Provide the [x, y] coordinate of the cell's center where the given text is located.  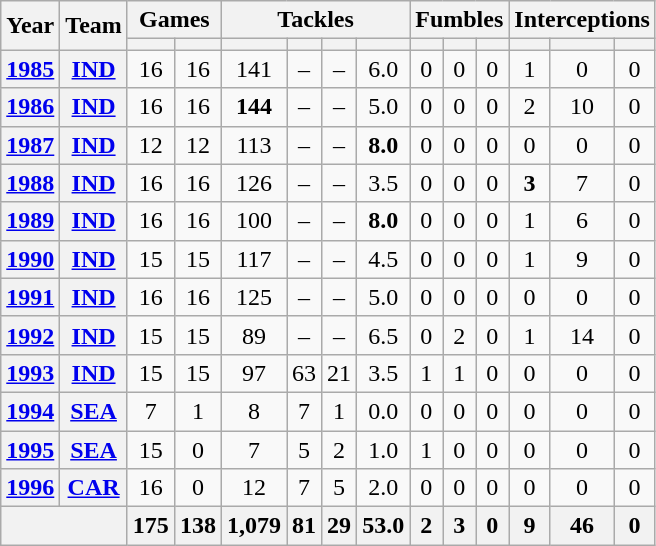
6 [582, 221]
100 [254, 221]
1993 [30, 373]
2.0 [384, 488]
0.0 [384, 411]
144 [254, 107]
89 [254, 335]
14 [582, 335]
Year [30, 26]
1988 [30, 183]
1992 [30, 335]
53.0 [384, 526]
1987 [30, 145]
141 [254, 69]
46 [582, 526]
117 [254, 259]
1989 [30, 221]
6.5 [384, 335]
1994 [30, 411]
Tackles [315, 20]
175 [150, 526]
CAR [94, 488]
1991 [30, 297]
1.0 [384, 449]
97 [254, 373]
1990 [30, 259]
6.0 [384, 69]
8 [254, 411]
1996 [30, 488]
4.5 [384, 259]
Team [94, 26]
10 [582, 107]
21 [340, 373]
1985 [30, 69]
Games [174, 20]
126 [254, 183]
1,079 [254, 526]
1986 [30, 107]
Interceptions [582, 20]
138 [198, 526]
Fumbles [460, 20]
29 [340, 526]
63 [304, 373]
125 [254, 297]
113 [254, 145]
1995 [30, 449]
81 [304, 526]
